Find where the given text appears and provide that cell's center as [x, y] coordinate. 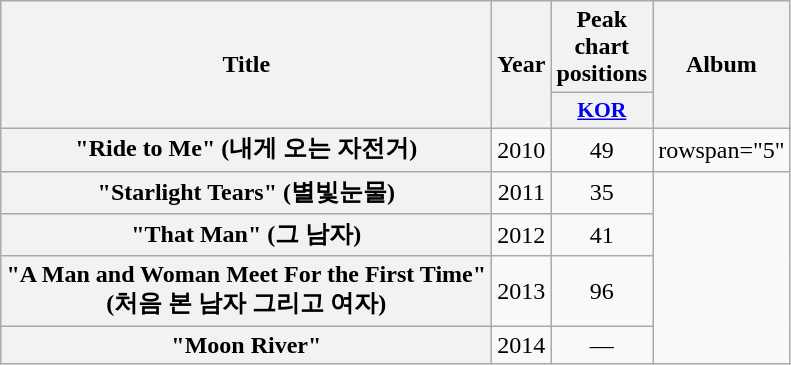
Title [246, 65]
KOR [602, 111]
"Moon River" [246, 345]
"A Man and Woman Meet For the First Time" (처음 본 남자 그리고 여자) [246, 291]
49 [602, 150]
"Starlight Tears" (별빛눈물) [246, 192]
41 [602, 236]
— [602, 345]
2013 [522, 291]
"Ride to Me" (내게 오는 자전거) [246, 150]
Year [522, 65]
96 [602, 291]
35 [602, 192]
2012 [522, 236]
2010 [522, 150]
"That Man" (그 남자) [246, 236]
rowspan="5" [722, 150]
Album [722, 65]
2011 [522, 192]
Peak chart positions [602, 47]
2014 [522, 345]
